Return the (X, Y) coordinate for the center point of the cell that contains the specified text.  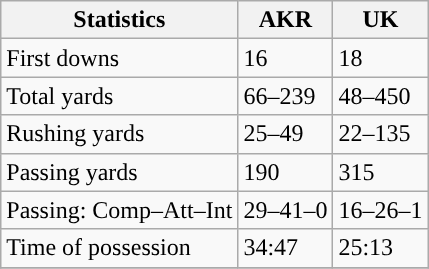
Time of possession (120, 248)
16–26–1 (380, 210)
Passing: Comp–Att–Int (120, 210)
22–135 (380, 134)
48–450 (380, 96)
UK (380, 20)
315 (380, 172)
Passing yards (120, 172)
First downs (120, 58)
25–49 (286, 134)
18 (380, 58)
66–239 (286, 96)
Rushing yards (120, 134)
190 (286, 172)
Total yards (120, 96)
16 (286, 58)
Statistics (120, 20)
AKR (286, 20)
34:47 (286, 248)
29–41–0 (286, 210)
25:13 (380, 248)
